Detect which cell encompasses the target text, then output its [X, Y] center coordinate. 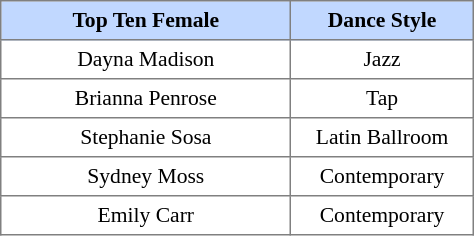
Tap [382, 98]
Top Ten Female [146, 20]
Dayna Madison [146, 60]
Dance Style [382, 20]
Jazz [382, 60]
Brianna Penrose [146, 98]
Sydney Moss [146, 176]
Emily Carr [146, 216]
Latin Ballroom [382, 138]
Stephanie Sosa [146, 138]
